Detect which cell encompasses the target text, then output its (X, Y) center coordinate. 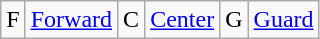
Forward (71, 20)
F (13, 20)
G (234, 20)
C (132, 20)
Guard (284, 20)
Center (182, 20)
